Identify which cell holds the provided text, then report its [x, y] central coordinate. 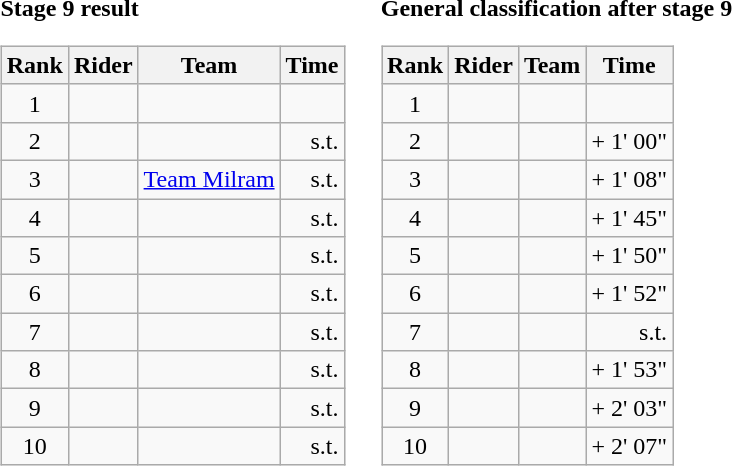
+ 2' 07" [630, 446]
+ 1' 53" [630, 370]
+ 1' 00" [630, 141]
+ 2' 03" [630, 408]
+ 1' 52" [630, 294]
+ 1' 45" [630, 217]
+ 1' 50" [630, 256]
Team Milram [209, 179]
+ 1' 08" [630, 179]
